Scan for the cell matching the given text and deliver its (x, y) coordinate at center. 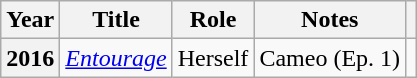
Entourage (116, 58)
2016 (30, 58)
Notes (330, 20)
Cameo (Ep. 1) (330, 58)
Year (30, 20)
Role (213, 20)
Herself (213, 58)
Title (116, 20)
